Determine the (x, y) coordinate at the center of the cell enclosing the given text.  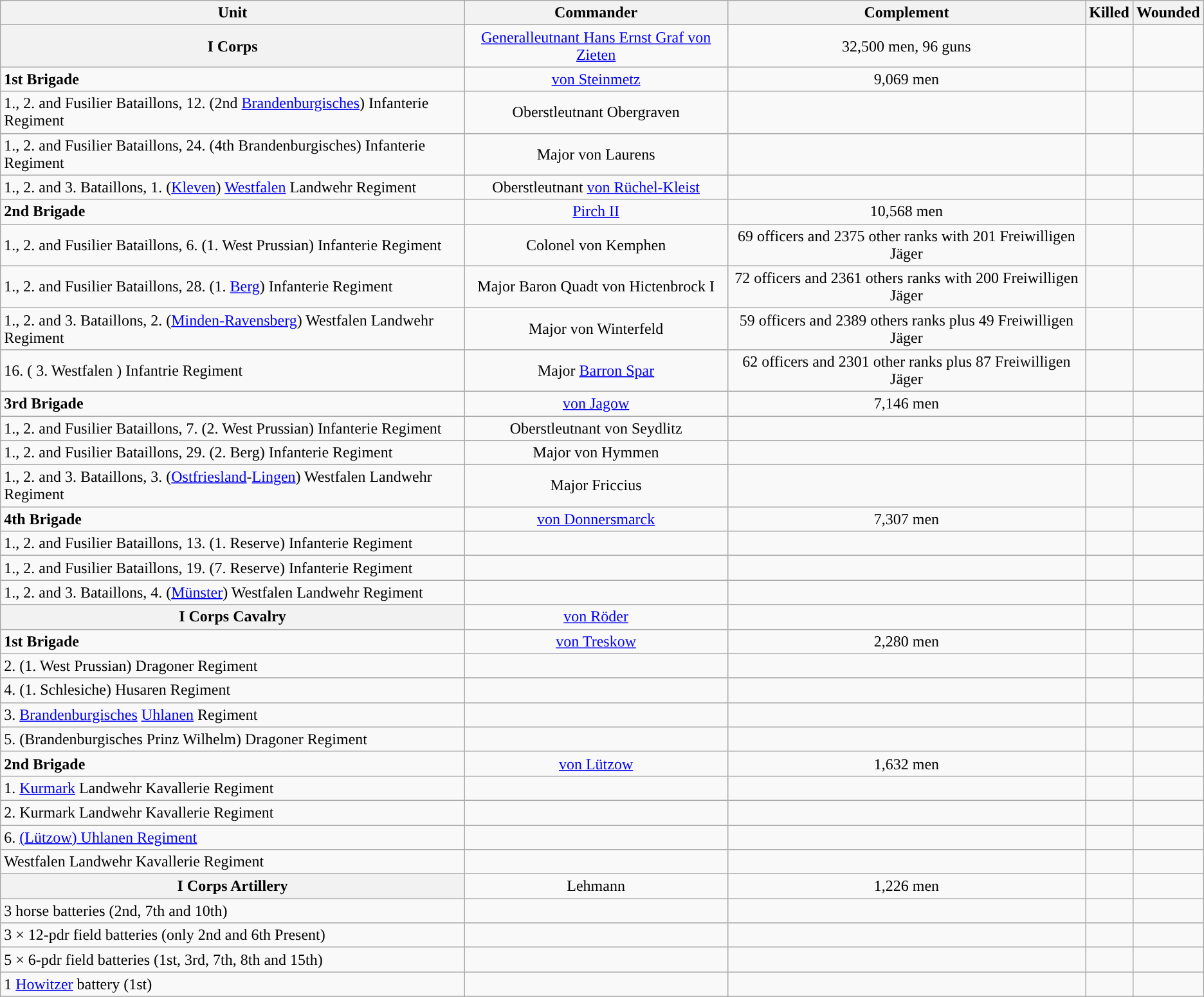
Colonel von Kemphen (596, 244)
von Steinmetz (596, 79)
1,226 men (907, 886)
von Donnersmarck (596, 519)
6. (Lützow) Uhlanen Regiment (233, 837)
32,500 men, 96 guns (907, 46)
Killed (1109, 13)
Major Baron Quadt von Hictenbrock I (596, 287)
Wounded (1168, 13)
1., 2. and Fusilier Bataillons, 28. (1. Berg) Infanterie Regiment (233, 287)
1., 2. and Fusilier Bataillons, 12. (2nd Brandenburgisches) Infanterie Regiment (233, 112)
4th Brigade (233, 519)
1. Kurmark Landwehr Kavallerie Regiment (233, 788)
Major Barron Spar (596, 370)
1 Howitzer battery (1st) (233, 984)
von Lützow (596, 764)
Major Friccius (596, 486)
I Corps Cavalry (233, 617)
1,632 men (907, 764)
Complement (907, 13)
I Corps (233, 46)
Unit (233, 13)
von Treskow (596, 641)
7,307 men (907, 519)
3 × 12-pdr field batteries (only 2nd and 6th Present) (233, 935)
Commander (596, 13)
5 × 6-pdr field batteries (1st, 3rd, 7th, 8th and 15th) (233, 960)
10,568 men (907, 212)
1., 2. and 3. Bataillons, 4. (Münster) Westfalen Landwehr Regiment (233, 592)
Pirch II (596, 212)
Major von Hymmen (596, 453)
2,280 men (907, 641)
7,146 men (907, 403)
2. (1. West Prussian) Dragoner Regiment (233, 666)
16. ( 3. Westfalen ) Infantrie Regiment (233, 370)
1., 2. and Fusilier Bataillons, 13. (1. Reserve) Infanterie Regiment (233, 544)
von Röder (596, 617)
62 officers and 2301 other ranks plus 87 Freiwilligen Jäger (907, 370)
Oberstleutnant von Rüchel-Kleist (596, 187)
I Corps Artillery (233, 886)
Major von Winterfeld (596, 328)
69 officers and 2375 other ranks with 201 Freiwilligen Jäger (907, 244)
Lehmann (596, 886)
1., 2. and Fusilier Bataillons, 7. (2. West Prussian) Infanterie Regiment (233, 428)
Generalleutnant Hans Ernst Graf von Zieten (596, 46)
1., 2. and Fusilier Bataillons, 19. (7. Reserve) Infanterie Regiment (233, 568)
5. (Brandenburgisches Prinz Wilhelm) Dragoner Regiment (233, 739)
2. Kurmark Landwehr Kavallerie Regiment (233, 812)
1., 2. and 3. Bataillons, 3. (Ostfriesland-Lingen) Westfalen Landwehr Regiment (233, 486)
1., 2. and Fusilier Bataillons, 24. (4th Brandenburgisches) Infanterie Regiment (233, 154)
9,069 men (907, 79)
4. (1. Schlesiche) Husaren Regiment (233, 690)
Westfalen Landwehr Kavallerie Regiment (233, 862)
Major von Laurens (596, 154)
3 horse batteries (2nd, 7th and 10th) (233, 911)
1., 2. and Fusilier Bataillons, 6. (1. West Prussian) Infanterie Regiment (233, 244)
Oberstleutnant von Seydlitz (596, 428)
59 officers and 2389 others ranks plus 49 Freiwilligen Jäger (907, 328)
Oberstleutnant Obergraven (596, 112)
1., 2. and 3. Bataillons, 2. (Minden-Ravensberg) Westfalen Landwehr Regiment (233, 328)
1., 2. and 3. Bataillons, 1. (Kleven) Westfalen Landwehr Regiment (233, 187)
3rd Brigade (233, 403)
1., 2. and Fusilier Bataillons, 29. (2. Berg) Infanterie Regiment (233, 453)
72 officers and 2361 others ranks with 200 Freiwilligen Jäger (907, 287)
von Jagow (596, 403)
3. Brandenburgisches Uhlanen Regiment (233, 715)
